Determine the (X, Y) coordinate at the center of the cell enclosing the given text.  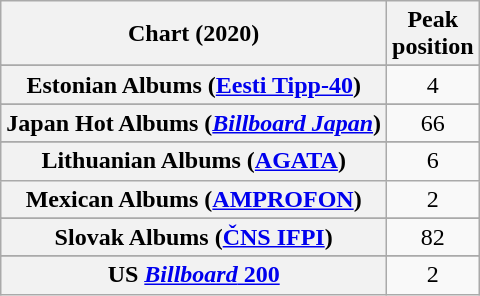
Slovak Albums (ČNS IFPI) (194, 237)
6 (433, 161)
Japan Hot Albums (Billboard Japan) (194, 123)
Peakposition (433, 34)
Chart (2020) (194, 34)
Estonian Albums (Eesti Tipp-40) (194, 85)
66 (433, 123)
4 (433, 85)
Mexican Albums (AMPROFON) (194, 199)
US Billboard 200 (194, 275)
Lithuanian Albums (AGATA) (194, 161)
82 (433, 237)
